Output the [x, y] coordinate of the center of the cell containing the given text.  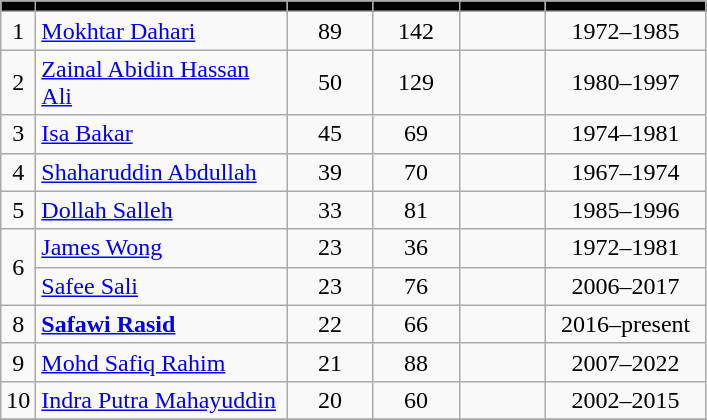
36 [416, 248]
70 [416, 172]
21 [330, 362]
James Wong [162, 248]
1972–1985 [626, 31]
1972–1981 [626, 248]
6 [18, 267]
Mohd Safiq Rahim [162, 362]
4 [18, 172]
Zainal Abidin Hassan Ali [162, 82]
2016–present [626, 324]
Isa Bakar [162, 134]
9 [18, 362]
76 [416, 286]
81 [416, 210]
Dollah Salleh [162, 210]
1967–1974 [626, 172]
8 [18, 324]
69 [416, 134]
Safee Sali [162, 286]
2 [18, 82]
22 [330, 324]
129 [416, 82]
45 [330, 134]
1980–1997 [626, 82]
33 [330, 210]
142 [416, 31]
Safawi Rasid [162, 324]
39 [330, 172]
89 [330, 31]
20 [330, 400]
5 [18, 210]
10 [18, 400]
Mokhtar Dahari [162, 31]
Shaharuddin Abdullah [162, 172]
3 [18, 134]
1974–1981 [626, 134]
Indra Putra Mahayuddin [162, 400]
88 [416, 362]
2007–2022 [626, 362]
60 [416, 400]
1 [18, 31]
2002–2015 [626, 400]
1985–1996 [626, 210]
2006–2017 [626, 286]
50 [330, 82]
66 [416, 324]
